Output the [X, Y] coordinate of the center of the cell containing the given text.  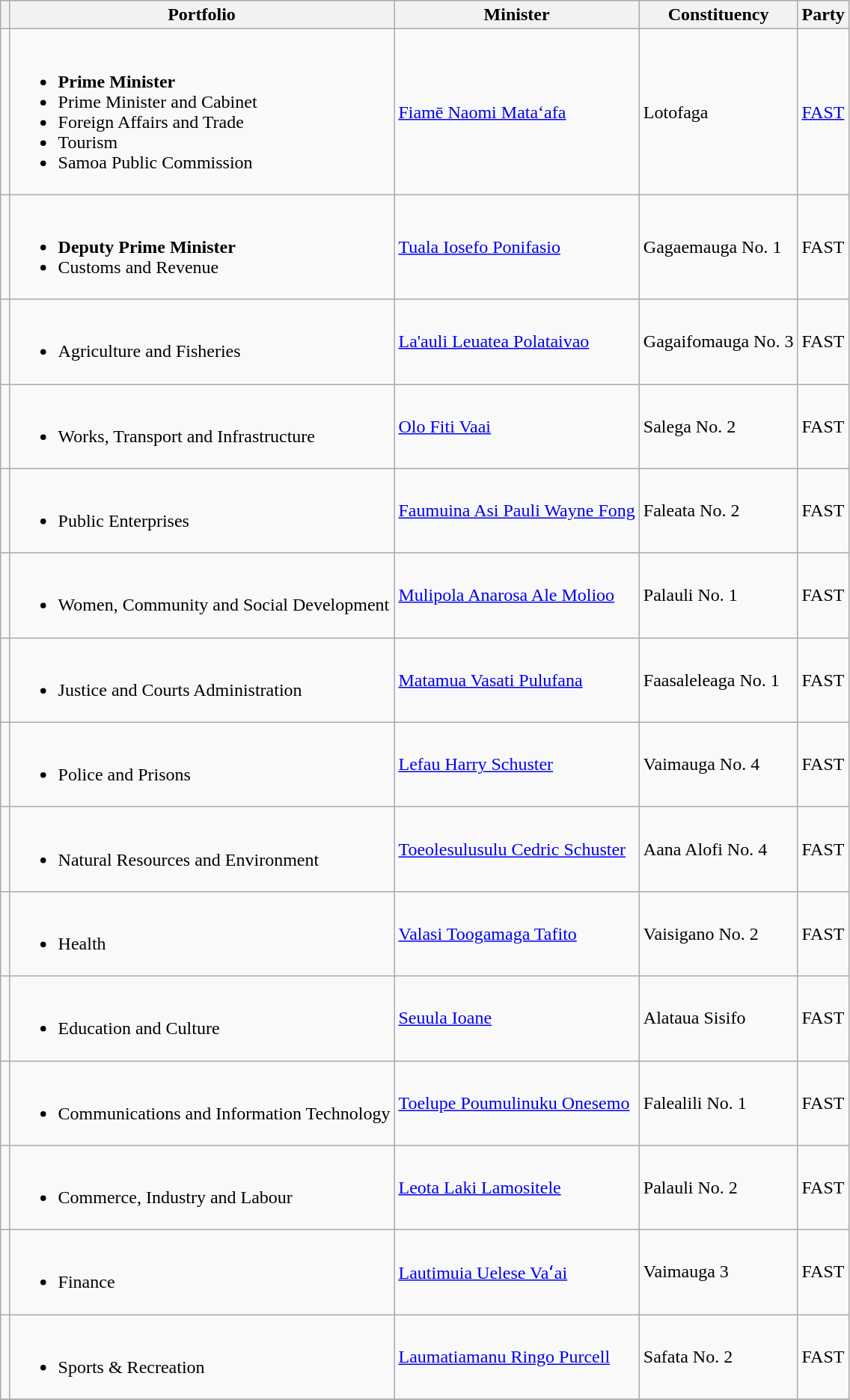
Lefau Harry Schuster [516, 765]
Olo Fiti Vaai [516, 427]
Laumatiamanu Ringo Purcell [516, 1357]
Education and Culture [202, 1018]
Faleata No. 2 [718, 510]
La'auli Leuatea Polataivao [516, 341]
Finance [202, 1272]
Falealili No. 1 [718, 1103]
Vaimauga No. 4 [718, 765]
Faasaleleaga No. 1 [718, 679]
Women, Community and Social Development [202, 596]
Communications and Information Technology [202, 1103]
Prime MinisterPrime Minister and CabinetForeign Affairs and TradeTourismSamoa Public Commission [202, 112]
Natural Resources and Environment [202, 849]
Minister [516, 15]
Sports & Recreation [202, 1357]
Tuala Iosefo Ponifasio [516, 247]
Leota Laki Lamositele [516, 1188]
Police and Prisons [202, 765]
Vaimauga 3 [718, 1272]
Works, Transport and Infrastructure [202, 427]
Mulipola Anarosa Ale Molioo [516, 596]
Valasi Toogamaga Tafito [516, 934]
Salega No. 2 [718, 427]
Safata No. 2 [718, 1357]
Lautimuia Uelese Vaʻai [516, 1272]
Palauli No. 1 [718, 596]
Party [823, 15]
Aana Alofi No. 4 [718, 849]
Portfolio [202, 15]
Faumuina Asi Pauli Wayne Fong [516, 510]
Justice and Courts Administration [202, 679]
Commerce, Industry and Labour [202, 1188]
Vaisigano No. 2 [718, 934]
Gagaemauga No. 1 [718, 247]
Public Enterprises [202, 510]
Constituency [718, 15]
Deputy Prime MinisterCustoms and Revenue [202, 247]
Seuula Ioane [516, 1018]
Alataua Sisifo [718, 1018]
Gagaifomauga No. 3 [718, 341]
Agriculture and Fisheries [202, 341]
Health [202, 934]
Matamua Vasati Pulufana [516, 679]
Fiamē Naomi Mata‘afa [516, 112]
Palauli No. 2 [718, 1188]
Toelupe Poumulinuku Onesemo [516, 1103]
Toeolesulusulu Cedric Schuster [516, 849]
Lotofaga [718, 112]
